Search for the cell housing the specified text and yield its [x, y] center coordinate. 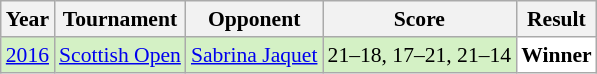
Score [420, 19]
2016 [28, 55]
Sabrina Jaquet [254, 55]
Scottish Open [120, 55]
Result [556, 19]
Year [28, 19]
Tournament [120, 19]
21–18, 17–21, 21–14 [420, 55]
Opponent [254, 19]
Winner [556, 55]
